Output the [x, y] coordinate of the center of the cell containing the given text.  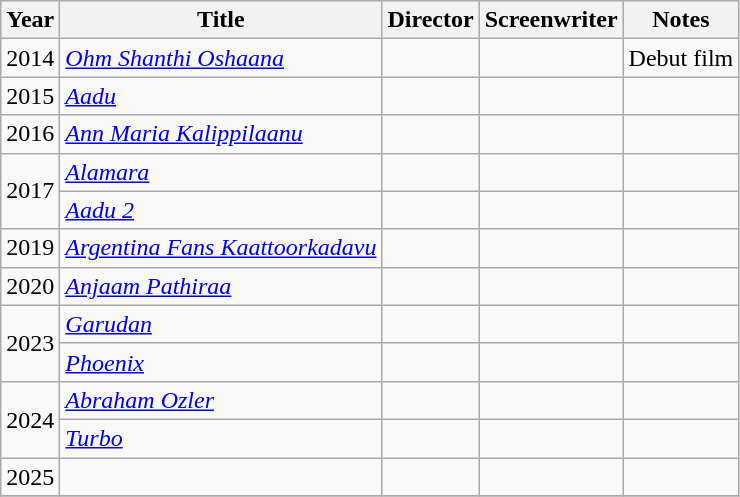
Year [30, 20]
Phoenix [221, 362]
Screenwriter [551, 20]
Alamara [221, 172]
2024 [30, 419]
Anjaam Pathiraa [221, 286]
2019 [30, 248]
Notes [681, 20]
Aadu 2 [221, 210]
Aadu [221, 96]
2014 [30, 58]
Title [221, 20]
Abraham Ozler [221, 400]
2017 [30, 191]
Argentina Fans Kaattoorkadavu [221, 248]
2015 [30, 96]
Ohm Shanthi Oshaana [221, 58]
Director [430, 20]
Turbo [221, 438]
2020 [30, 286]
Garudan [221, 324]
2025 [30, 477]
Debut film [681, 58]
Ann Maria Kalippilaanu [221, 134]
2023 [30, 343]
2016 [30, 134]
